Search for the cell housing the specified text and yield its [X, Y] center coordinate. 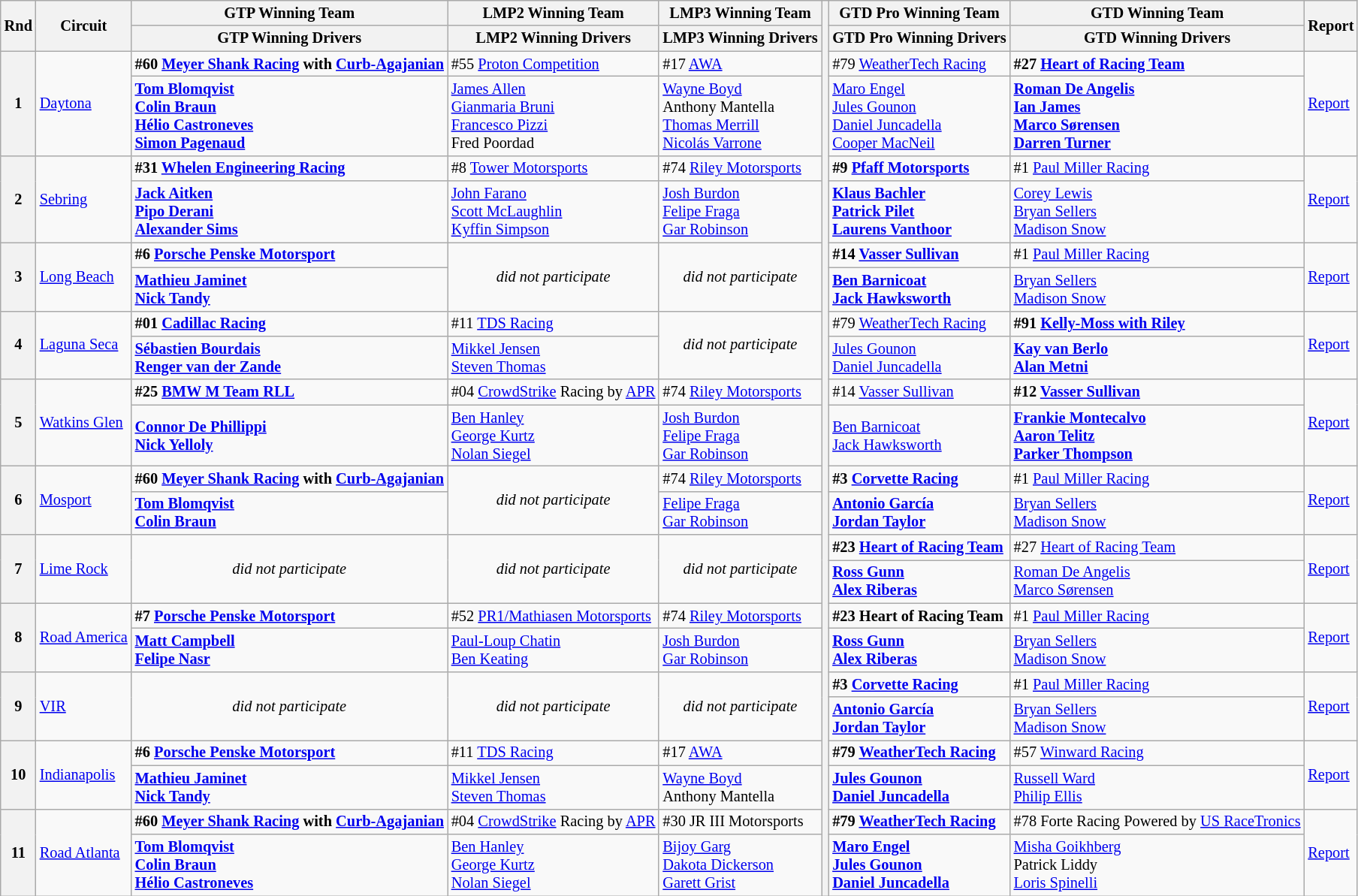
Kay van Berlo Alan Metni [1157, 357]
Mosport [84, 500]
5 [18, 422]
Felipe Fraga Gar Robinson [740, 513]
Klaus Bachler Patrick Pilet Laurens Vanthoor [919, 212]
Josh Burdon Gar Robinson [740, 650]
Daytona [84, 104]
GTD Pro Winning Drivers [919, 38]
#57 Winward Racing [1157, 753]
Maro Engel Jules Gounon Daniel Juncadella [919, 864]
#55 Proton Competition [554, 64]
VIR [84, 706]
Sebring [84, 198]
3 [18, 276]
Connor De Phillippi Nick Yelloly [290, 436]
8 [18, 637]
Paul-Loup Chatin Ben Keating [554, 650]
Indianapolis [84, 774]
#30 JR III Motorsports [740, 822]
#12 Vasser Sullivan [1157, 392]
Roman De Angelis Marco Sørensen [1157, 581]
4 [18, 345]
10 [18, 774]
Wayne Boyd Anthony Mantella [740, 787]
Tom Blomqvist Colin Braun Hélio Castroneves Simon Pagenaud [290, 116]
Roman De Angelis Ian James Marco Sørensen Darren Turner [1157, 116]
John Farano Scott McLaughlin Kyffin Simpson [554, 212]
Tom Blomqvist Colin Braun Hélio Castroneves [290, 864]
GTD Winning Team [1157, 13]
Rnd [18, 26]
Tom Blomqvist Colin Braun [290, 513]
Jack Aitken Pipo Derani Alexander Sims [290, 212]
LMP3 Winning Team [740, 13]
9 [18, 706]
#9 Pfaff Motorsports [919, 168]
Frankie Montecalvo Aaron Telitz Parker Thompson [1157, 436]
Laguna Seca [84, 345]
#78 Forte Racing Powered by US RaceTronics [1157, 822]
GTP Winning Team [290, 13]
LMP2 Winning Team [554, 13]
LMP2 Winning Drivers [554, 38]
GTP Winning Drivers [290, 38]
LMP3 Winning Drivers [740, 38]
#01 Cadillac Racing [290, 324]
1 [18, 104]
Sébastien Bourdais Renger van der Zande [290, 357]
#31 Whelen Engineering Racing [290, 168]
6 [18, 500]
GTD Pro Winning Team [919, 13]
Matt Campbell Felipe Nasr [290, 650]
Wayne Boyd Anthony Mantella Thomas Merrill Nicolás Varrone [740, 116]
Maro Engel Jules Gounon Daniel Juncadella Cooper MacNeil [919, 116]
#91 Kelly-Moss with Riley [1157, 324]
Watkins Glen [84, 422]
Road America [84, 637]
Corey Lewis Bryan Sellers Madison Snow [1157, 212]
#8 Tower Motorsports [554, 168]
2 [18, 198]
Circuit [84, 26]
Bijoy Garg Dakota Dickerson Garett Grist [740, 864]
James Allen Gianmaria Bruni Francesco Pizzi Fred Poordad [554, 116]
#7 Porsche Penske Motorsport [290, 616]
Road Atlanta [84, 852]
7 [18, 569]
GTD Winning Drivers [1157, 38]
Long Beach [84, 276]
Russell Ward Philip Ellis [1157, 787]
Misha Goikhberg Patrick Liddy Loris Spinelli [1157, 864]
#52 PR1/Mathiasen Motorsports [554, 616]
11 [18, 852]
Lime Rock [84, 569]
#25 BMW M Team RLL [290, 392]
